Locate the cell with the specified text and output its [x, y] center coordinate. 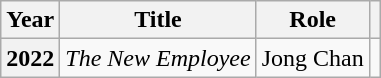
Title [158, 20]
Year [30, 20]
Role [312, 20]
2022 [30, 58]
The New Employee [158, 58]
Jong Chan [312, 58]
